Search for the cell housing the specified text and yield its (x, y) center coordinate. 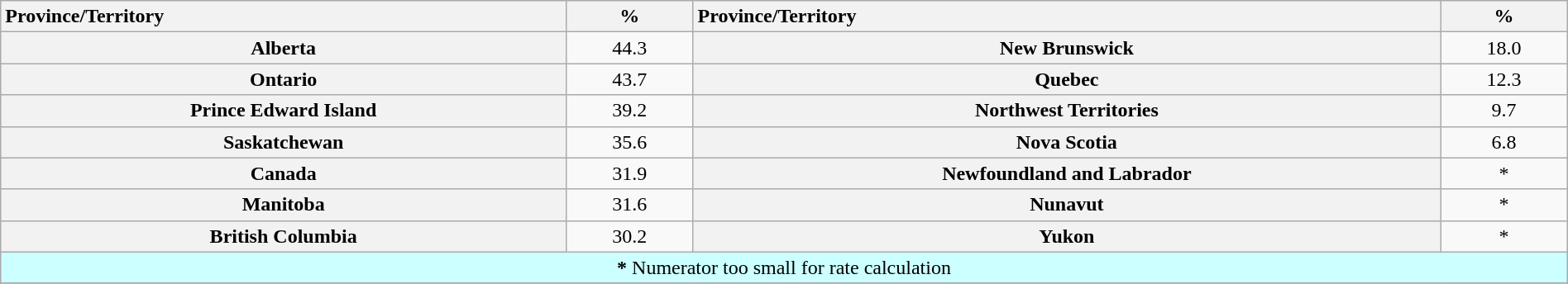
Nova Scotia (1067, 142)
Prince Edward Island (284, 111)
12.3 (1504, 79)
Ontario (284, 79)
Saskatchewan (284, 142)
31.9 (630, 173)
Newfoundland and Labrador (1067, 173)
Alberta (284, 48)
31.6 (630, 205)
44.3 (630, 48)
* Numerator too small for rate calculation (784, 267)
9.7 (1504, 111)
British Columbia (284, 236)
New Brunswick (1067, 48)
35.6 (630, 142)
39.2 (630, 111)
Canada (284, 173)
Quebec (1067, 79)
Nunavut (1067, 205)
Northwest Territories (1067, 111)
43.7 (630, 79)
Yukon (1067, 236)
Manitoba (284, 205)
18.0 (1504, 48)
30.2 (630, 236)
6.8 (1504, 142)
